Return (x, y) of the center of cell containing provided text 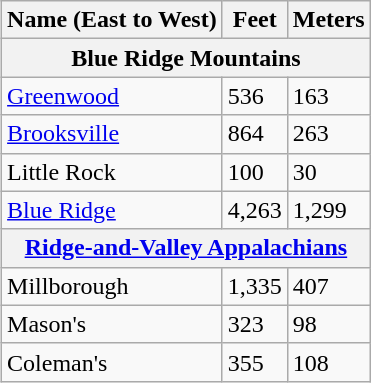
163 (328, 96)
407 (328, 286)
Blue Ridge Mountains (186, 58)
Ridge-and-Valley Appalachians (186, 248)
864 (254, 134)
Millborough (112, 286)
98 (328, 324)
Feet (254, 20)
1,335 (254, 286)
Meters (328, 20)
Greenwood (112, 96)
1,299 (328, 210)
323 (254, 324)
Name (East to West) (112, 20)
4,263 (254, 210)
Coleman's (112, 362)
Mason's (112, 324)
263 (328, 134)
108 (328, 362)
355 (254, 362)
Brooksville (112, 134)
Little Rock (112, 172)
536 (254, 96)
30 (328, 172)
Blue Ridge (112, 210)
100 (254, 172)
